Pinpoint the cell where the given text exists, returning its (x, y) midpoint coordinate. 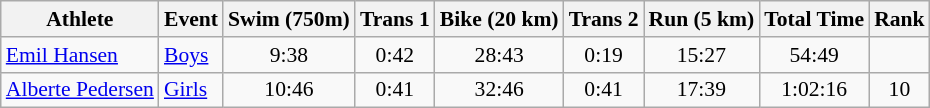
10:46 (289, 90)
Athlete (80, 19)
Swim (750m) (289, 19)
0:42 (395, 55)
Rank (900, 19)
Emil Hansen (80, 55)
Trans 1 (395, 19)
10 (900, 90)
Trans 2 (604, 19)
Boys (191, 55)
15:27 (702, 55)
32:46 (500, 90)
Bike (20 km) (500, 19)
Event (191, 19)
Run (5 km) (702, 19)
Girls (191, 90)
Total Time (814, 19)
17:39 (702, 90)
0:19 (604, 55)
28:43 (500, 55)
9:38 (289, 55)
Alberte Pedersen (80, 90)
54:49 (814, 55)
1:02:16 (814, 90)
